Identify which cell holds the provided text, then report its [x, y] central coordinate. 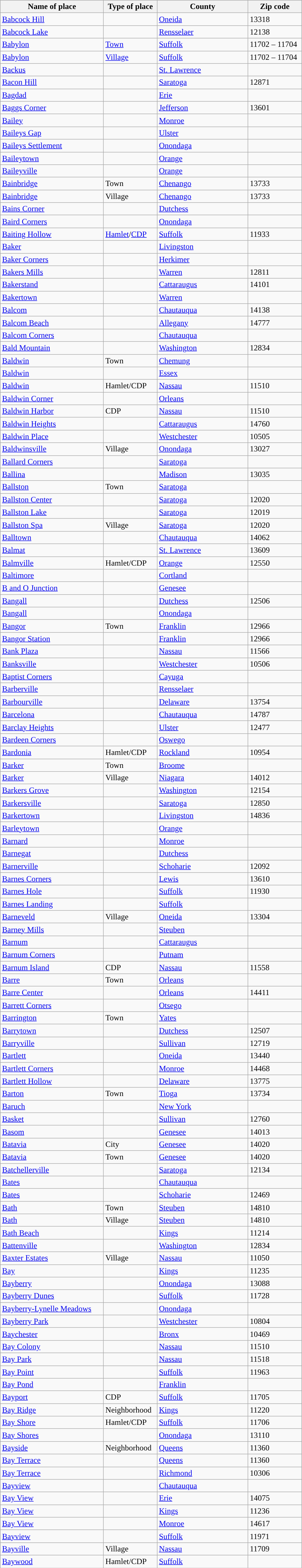
14138 [274, 310]
12154 [274, 790]
Bay Ridge [52, 1410]
Barrett Corners [52, 1005]
13440 [274, 1056]
Barnard [52, 841]
12477 [274, 727]
Baggs Corner [52, 108]
County [203, 7]
Barnegat [52, 854]
Barneveld [52, 917]
Bayberry [52, 1283]
Bayport [52, 1397]
10469 [274, 1334]
Yates [203, 1018]
14760 [274, 424]
Essex [203, 373]
Herkimer [203, 259]
Barclay Heights [52, 727]
Baldwin Heights [52, 424]
11709 [274, 1549]
Oswego [203, 740]
12550 [274, 563]
Ballston [52, 487]
Bangor Station [52, 639]
12469 [274, 1195]
Baywood [52, 1561]
Barnum [52, 942]
12019 [274, 512]
Bardeen Corners [52, 740]
Putnam [203, 955]
Basket [52, 1119]
Barnes Corners [52, 879]
Type of place [130, 7]
10804 [274, 1321]
14075 [274, 1498]
Babcock Lake [52, 32]
12871 [274, 82]
Baldwin Harbor [52, 411]
14411 [274, 993]
Bardonia [52, 752]
Baiting Hollow [52, 234]
Baychester [52, 1334]
11706 [274, 1423]
Baruch [52, 1106]
Bay Shores [52, 1435]
Barkers Grove [52, 790]
11971 [274, 1536]
Bagdad [52, 95]
Richmond [203, 1473]
14062 [274, 537]
11235 [274, 1271]
13110 [274, 1435]
11728 [274, 1296]
Bayberry Park [52, 1321]
Barberville [52, 689]
10505 [274, 436]
Backus [52, 70]
12850 [274, 803]
Bakers Mills [52, 272]
Barre Center [52, 993]
Ballina [52, 474]
Name of place [52, 7]
11050 [274, 1258]
12134 [274, 1169]
14468 [274, 1068]
Bank Plaza [52, 651]
Ballston Lake [52, 512]
11558 [274, 968]
12760 [274, 1119]
Barnum Corners [52, 955]
12507 [274, 1031]
Baker Corners [52, 259]
Rockland [203, 752]
Bay Park [52, 1359]
Balmville [52, 563]
Barryville [52, 1043]
Niagara [203, 778]
Bartlett Hollow [52, 1081]
Baldwin Corner [52, 399]
Bangor [52, 626]
Baldwin Place [52, 436]
12719 [274, 1043]
11518 [274, 1359]
Bay Shore [52, 1423]
Barcelona [52, 714]
Baileyville [52, 171]
Barkertown [52, 816]
Baileys Gap [52, 133]
Bailey [52, 120]
Baptist Corners [52, 677]
11566 [274, 651]
14101 [274, 285]
Lewis [203, 879]
Bayberry-Lynelle Meadows [52, 1309]
11236 [274, 1511]
13754 [274, 702]
Zip code [274, 7]
13088 [274, 1283]
Bath Beach [52, 1233]
Barnerville [52, 866]
Baldwinsville [52, 449]
11933 [274, 234]
13610 [274, 879]
13027 [274, 449]
Barnes Hole [52, 891]
Baird Corners [52, 222]
Balcom Beach [52, 323]
13609 [274, 550]
Barnes Landing [52, 904]
10506 [274, 664]
Bay [52, 1271]
12811 [274, 272]
Bayberry Dunes [52, 1296]
11705 [274, 1397]
Bacon Hill [52, 82]
Allegany [203, 323]
13035 [274, 474]
Broome [203, 765]
14777 [274, 323]
Barnum Island [52, 968]
11930 [274, 891]
Batchellerville [52, 1169]
Bay Colony [52, 1346]
13734 [274, 1094]
10306 [274, 1473]
Barre [52, 980]
Balmat [52, 550]
Bayside [52, 1448]
13775 [274, 1081]
Baker [52, 247]
13601 [274, 108]
Bartlett [52, 1056]
New York [203, 1106]
Balcom Corners [52, 335]
11220 [274, 1410]
Battenville [52, 1245]
Banksville [52, 664]
Balcom [52, 310]
Jefferson [203, 108]
Baileys Settlement [52, 145]
Tioga [203, 1094]
11963 [274, 1372]
B and O Junction [52, 588]
12092 [274, 866]
Bakerstand [52, 285]
Ballard Corners [52, 462]
Baxter Estates [52, 1258]
Barkersville [52, 803]
Barbourville [52, 702]
Bald Mountain [52, 348]
Bay Point [52, 1372]
12138 [274, 32]
Barrytown [52, 1031]
Bronx [203, 1334]
10954 [274, 752]
Madison [203, 474]
Cortland [203, 576]
Barney Mills [52, 929]
Bayville [52, 1549]
Chemung [203, 360]
Basom [52, 1132]
Babcock Hill [52, 19]
Balltown [52, 537]
Bains Corner [52, 209]
Barrington [52, 1018]
Baltimore [52, 576]
14012 [274, 778]
14787 [274, 714]
Bakertown [52, 297]
Bartlett Corners [52, 1068]
Ballston Center [52, 500]
Barton [52, 1094]
Bay Pond [52, 1385]
13304 [274, 917]
Ballston Spa [52, 525]
13318 [274, 19]
Cayuga [203, 677]
12506 [274, 601]
Baileytown [52, 158]
City [130, 1144]
14836 [274, 816]
Otsego [203, 1005]
14013 [274, 1132]
11214 [274, 1233]
Barleytown [52, 828]
14617 [274, 1523]
